Capture the cell that displays the provided text and extract its [x, y] central coordinate. 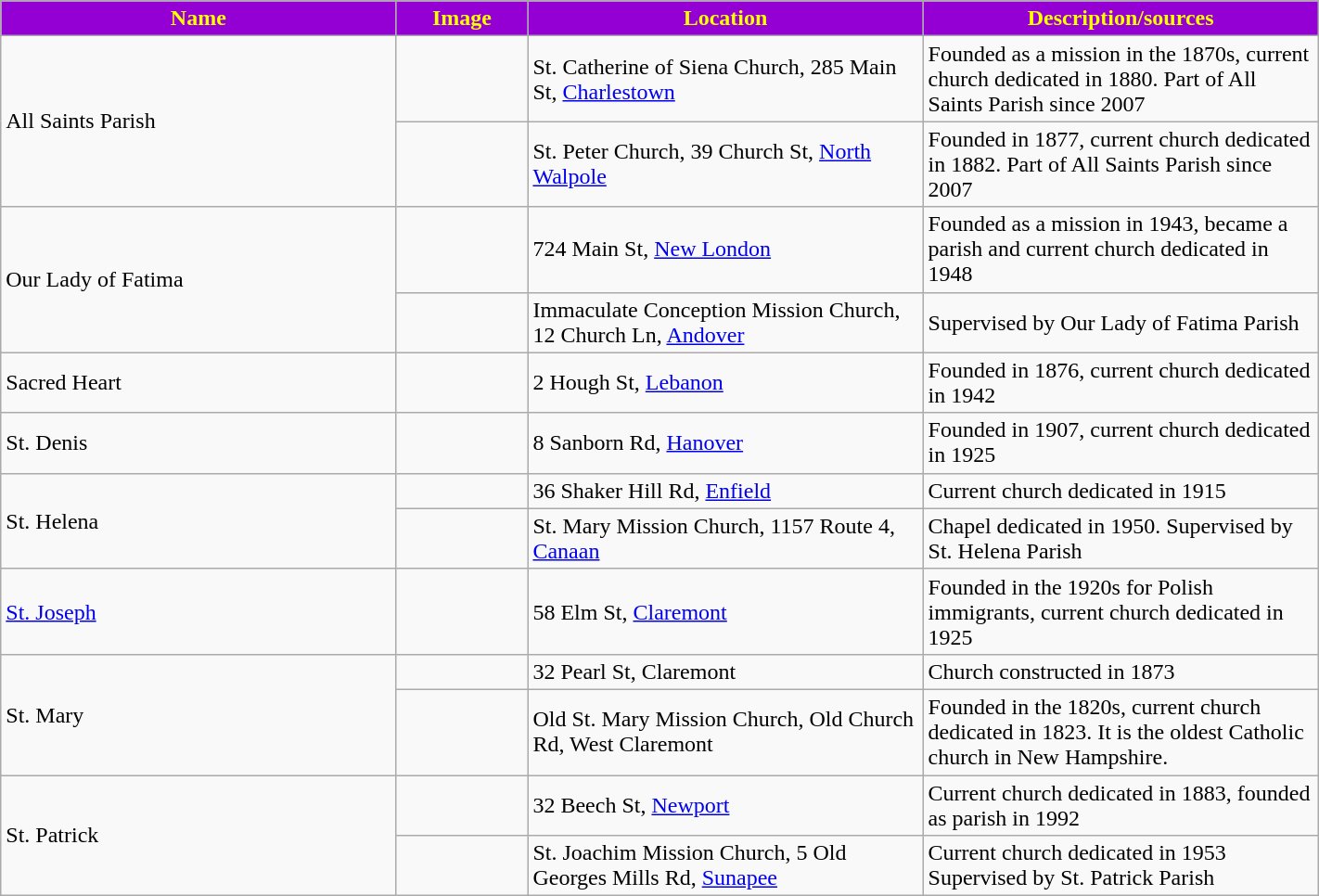
Founded in 1876, current church dedicated in 1942 [1121, 382]
32 Beech St, Newport [725, 805]
St. Mary [198, 714]
St. Joachim Mission Church, 5 Old Georges Mills Rd, Sunapee [725, 866]
724 Main St, New London [725, 250]
Current church dedicated in 1915 [1121, 491]
Image [462, 19]
Chapel dedicated in 1950. Supervised by St. Helena Parish [1121, 538]
Name [198, 19]
St. Mary Mission Church, 1157 Route 4, Canaan [725, 538]
Old St. Mary Mission Church, Old Church Rd, West Claremont [725, 732]
St. Helena [198, 521]
St. Catherine of Siena Church, 285 Main St, Charlestown [725, 79]
St. Denis [198, 443]
Location [725, 19]
2 Hough St, Lebanon [725, 382]
36 Shaker Hill Rd, Enfield [725, 491]
Description/sources [1121, 19]
32 Pearl St, Claremont [725, 672]
Founded in the 1820s, current church dedicated in 1823. It is the oldest Catholic church in New Hampshire. [1121, 732]
Sacred Heart [198, 382]
Current church dedicated in 1883, founded as parish in 1992 [1121, 805]
58 Elm St, Claremont [725, 611]
Founded in 1907, current church dedicated in 1925 [1121, 443]
Immaculate Conception Mission Church, 12 Church Ln, Andover [725, 323]
St. Joseph [198, 611]
Current church dedicated in 1953 Supervised by St. Patrick Parish [1121, 866]
Founded as a mission in the 1870s, current church dedicated in 1880. Part of All Saints Parish since 2007 [1121, 79]
Our Lady of Fatima [198, 280]
Supervised by Our Lady of Fatima Parish [1121, 323]
St. Peter Church, 39 Church St, North Walpole [725, 164]
Founded in 1877, current church dedicated in 1882. Part of All Saints Parish since 2007 [1121, 164]
8 Sanborn Rd, Hanover [725, 443]
Founded as a mission in 1943, became a parish and current church dedicated in 1948 [1121, 250]
Church constructed in 1873 [1121, 672]
All Saints Parish [198, 122]
St. Patrick [198, 836]
Founded in the 1920s for Polish immigrants, current church dedicated in 1925 [1121, 611]
